Find where the given text appears and provide that cell's center as (x, y) coordinate. 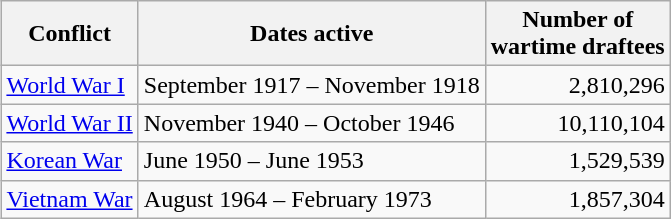
Number ofwartime draftees (578, 34)
Vietnam War (70, 199)
August 1964 – February 1973 (312, 199)
November 1940 – October 1946 (312, 123)
1,529,539 (578, 161)
Dates active (312, 34)
Conflict (70, 34)
10,110,104 (578, 123)
2,810,296 (578, 85)
June 1950 – June 1953 (312, 161)
Korean War (70, 161)
September 1917 – November 1918 (312, 85)
World War I (70, 85)
1,857,304 (578, 199)
World War II (70, 123)
